Return (X, Y) of the center of cell containing provided text 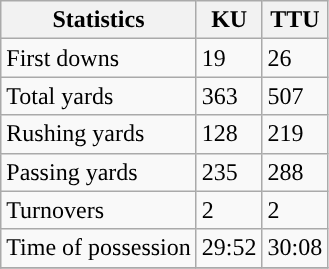
235 (229, 172)
19 (229, 58)
Total yards (99, 96)
507 (295, 96)
288 (295, 172)
Turnovers (99, 210)
Rushing yards (99, 134)
30:08 (295, 248)
29:52 (229, 248)
Statistics (99, 20)
26 (295, 58)
363 (229, 96)
TTU (295, 20)
219 (295, 134)
Time of possession (99, 248)
128 (229, 134)
KU (229, 20)
First downs (99, 58)
Passing yards (99, 172)
